Scan for the cell matching the given text and deliver its (x, y) coordinate at center. 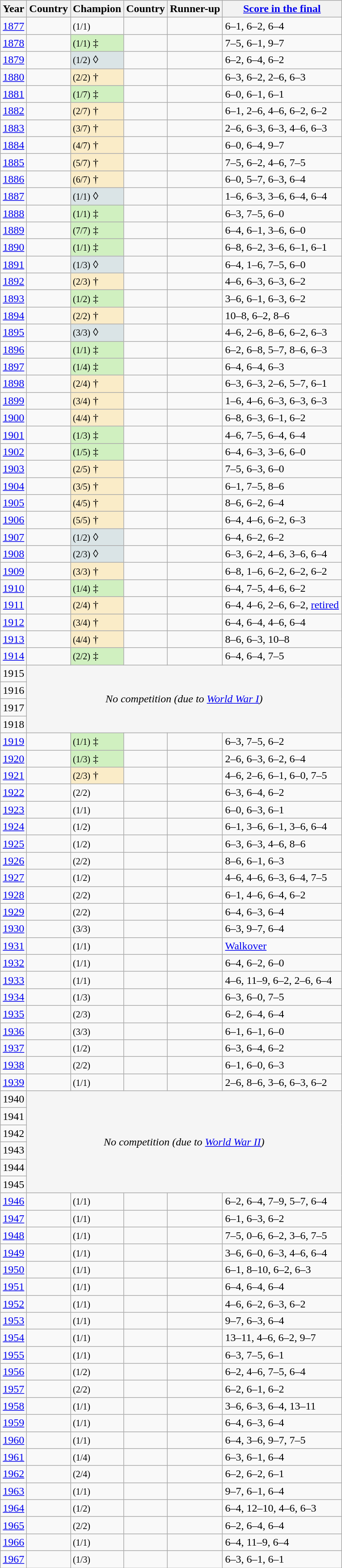
Champion (97, 9)
6–3, 6–3, 2–6, 5–7, 6–1 (282, 384)
1901 (13, 435)
(5/5) † (97, 520)
1954 (13, 1338)
6–3, 6–2, 2–6, 6–3 (282, 77)
1878 (13, 43)
(1/4) (97, 1457)
1888 (13, 214)
6–1, 6–2, 6–4 (282, 26)
1950 (13, 1269)
1907 (13, 537)
1958 (13, 1406)
1918 (13, 724)
1897 (13, 367)
6–0, 6–3, 6–1 (282, 810)
No competition (due to World War I) (184, 699)
1879 (13, 60)
1905 (13, 503)
1893 (13, 299)
1956 (13, 1372)
1911 (13, 605)
6–2, 6–1, 6–2 (282, 1389)
4–6, 2–6, 8–6, 6–2, 6–3 (282, 333)
1939 (13, 1082)
(2/3) (97, 1014)
1914 (13, 656)
1899 (13, 401)
1945 (13, 1184)
1962 (13, 1474)
1930 (13, 929)
1932 (13, 963)
1890 (13, 248)
1877 (13, 26)
1896 (13, 350)
6–1, 6–3, 6–2 (282, 1218)
3–6, 6–0, 6–3, 4–6, 6–4 (282, 1252)
(1/5) ‡ (97, 452)
6–2, 6–4, 6–2 (282, 60)
6–8, 1–6, 6–2, 6–2, 6–2 (282, 571)
(3/7) † (97, 128)
(6/7) † (97, 179)
1903 (13, 469)
1953 (13, 1321)
1–6, 4–6, 6–3, 6–3, 6–3 (282, 401)
(2/7) † (97, 111)
6–4, 6–4, 6–4 (282, 1286)
1938 (13, 1065)
1921 (13, 776)
3–6, 6–3, 6–4, 13–11 (282, 1406)
6–1, 6–1, 6–0 (282, 1031)
6–4, 6–3, 3–6, 6–0 (282, 452)
1895 (13, 333)
1–6, 6–3, 3–6, 6–4, 6–4 (282, 196)
7–5, 6–2, 4–6, 7–5 (282, 162)
8–6, 6–2, 6–4 (282, 503)
6–3, 7–5, 6–0 (282, 214)
1887 (13, 196)
1946 (13, 1201)
1940 (13, 1099)
1898 (13, 384)
1933 (13, 980)
(4/5) † (97, 503)
(3/3) † (97, 571)
6–3, 6–3, 4–6, 8–6 (282, 844)
1931 (13, 946)
1913 (13, 639)
1947 (13, 1218)
1909 (13, 571)
(1/3) ◊ (97, 265)
6–1, 4–6, 6–4, 6–2 (282, 895)
1926 (13, 861)
9–7, 6–1, 6–4 (282, 1491)
1965 (13, 1525)
1885 (13, 162)
1941 (13, 1116)
6–8, 6–3, 6–1, 6–2 (282, 418)
6–4, 6–1, 3–6, 6–0 (282, 231)
6–3, 6–1, 6–1 (282, 1559)
6–4, 4–6, 6–2, 6–3 (282, 520)
2–6, 6–3, 6–3, 4–6, 6–3 (282, 128)
1929 (13, 912)
1935 (13, 1014)
6–2, 6–4, 7–9, 5–7, 6–4 (282, 1201)
1883 (13, 128)
1919 (13, 741)
1952 (13, 1304)
1904 (13, 486)
1900 (13, 418)
10–8, 6–2, 8–6 (282, 316)
1906 (13, 520)
1894 (13, 316)
1937 (13, 1048)
6–4, 1–6, 7–5, 6–0 (282, 265)
6–1, 3–6, 6–1, 3–6, 6–4 (282, 827)
1967 (13, 1559)
8–6, 6–3, 10–8 (282, 639)
7–5, 0–6, 6–2, 3–6, 7–5 (282, 1235)
6–4, 6–2, 6–2 (282, 537)
1963 (13, 1491)
6–3, 7–5, 6–2 (282, 741)
(2/3) ◊ (97, 554)
1917 (13, 707)
4–6, 6–2, 6–3, 6–2 (282, 1304)
6–4, 6–2, 6–0 (282, 963)
4–6, 7–5, 6–4, 6–4 (282, 435)
6–4, 6–4, 6–3 (282, 367)
(4/7) † (97, 145)
2–6, 6–3, 6–2, 6–4 (282, 759)
Runner-up (195, 9)
(1/1) ◊ (97, 196)
1955 (13, 1355)
6–4, 12–10, 4–6, 6–3 (282, 1508)
8–6, 6–1, 6–3 (282, 861)
1891 (13, 265)
6–1, 6–0, 6–3 (282, 1065)
6–1, 7–5, 8–6 (282, 486)
6–3, 6–2, 4–6, 3–6, 6–4 (282, 554)
1923 (13, 810)
1908 (13, 554)
4–6, 11–9, 6–2, 2–6, 6–4 (282, 980)
1915 (13, 673)
1966 (13, 1542)
4–6, 4–6, 6–3, 6–4, 7–5 (282, 878)
1886 (13, 179)
1961 (13, 1457)
1889 (13, 231)
(1/7) ‡ (97, 94)
6–4, 7–5, 4–6, 6–2 (282, 588)
1892 (13, 282)
(7/7) ‡ (97, 231)
6–4, 4–6, 2–6, 6–2, retired (282, 605)
1925 (13, 844)
1936 (13, 1031)
Year (13, 9)
1928 (13, 895)
1920 (13, 759)
1943 (13, 1150)
6–4, 6–4, 7–5 (282, 656)
(3/3) ◊ (97, 333)
(2/5) † (97, 469)
6–4, 11–9, 6–4 (282, 1542)
1916 (13, 690)
1910 (13, 588)
1948 (13, 1235)
1957 (13, 1389)
1960 (13, 1440)
6–3, 6–0, 7–5 (282, 997)
6–3, 7–5, 6–1 (282, 1355)
1951 (13, 1286)
1880 (13, 77)
Score in the final (282, 9)
1959 (13, 1423)
1944 (13, 1167)
4–6, 2–6, 6–1, 6–0, 7–5 (282, 776)
1964 (13, 1508)
6–0, 5–7, 6–3, 6–4 (282, 179)
(2/2) ‡ (97, 656)
No competition (due to World War II) (184, 1142)
6–1, 8–10, 6–2, 6–3 (282, 1269)
4–6, 6–3, 6–3, 6–2 (282, 282)
13–11, 4–6, 6–2, 9–7 (282, 1338)
1934 (13, 997)
7–5, 6–3, 6–0 (282, 469)
9–7, 6–3, 6–4 (282, 1321)
1902 (13, 452)
6–0, 6–4, 9–7 (282, 145)
(1/2) ‡ (97, 299)
6–8, 6–2, 3–6, 6–1, 6–1 (282, 248)
6–4, 3–6, 9–7, 7–5 (282, 1440)
1924 (13, 827)
6–2, 4–6, 7–5, 6–4 (282, 1372)
1882 (13, 111)
1942 (13, 1133)
1881 (13, 94)
6–0, 6–1, 6–1 (282, 94)
6–2, 6–8, 5–7, 8–6, 6–3 (282, 350)
Walkover (282, 946)
(2/4) (97, 1474)
6–2, 6–2, 6–1 (282, 1474)
1884 (13, 145)
6–3, 9–7, 6–4 (282, 929)
6–4, 6–4, 4–6, 6–4 (282, 622)
(5/7) † (97, 162)
3–6, 6–1, 6–3, 6–2 (282, 299)
1927 (13, 878)
6–1, 2–6, 4–6, 6–2, 6–2 (282, 111)
7–5, 6–1, 9–7 (282, 43)
6–3, 6–1, 6–4 (282, 1457)
1912 (13, 622)
1949 (13, 1252)
1922 (13, 793)
2–6, 8–6, 3–6, 6–3, 6–2 (282, 1082)
(3/5) † (97, 486)
